Pinpoint the cell where the given text exists, returning its [x, y] midpoint coordinate. 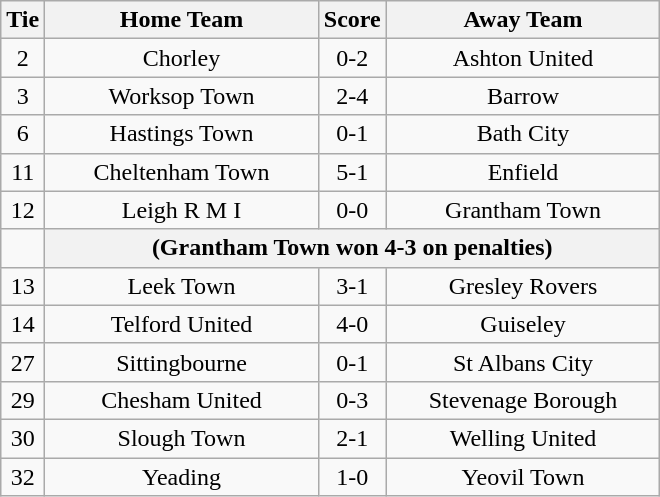
12 [23, 210]
27 [23, 362]
Cheltenham Town [182, 172]
29 [23, 400]
Tie [23, 20]
Welling United [523, 438]
32 [23, 477]
2-4 [352, 96]
Home Team [182, 20]
Chesham United [182, 400]
Stevenage Borough [523, 400]
Worksop Town [182, 96]
6 [23, 134]
Bath City [523, 134]
St Albans City [523, 362]
Sittingbourne [182, 362]
Chorley [182, 58]
13 [23, 286]
30 [23, 438]
11 [23, 172]
14 [23, 324]
Slough Town [182, 438]
Yeovil Town [523, 477]
0-2 [352, 58]
2 [23, 58]
5-1 [352, 172]
0-0 [352, 210]
0-3 [352, 400]
Leigh R M I [182, 210]
4-0 [352, 324]
3 [23, 96]
Gresley Rovers [523, 286]
2-1 [352, 438]
1-0 [352, 477]
Score [352, 20]
3-1 [352, 286]
Enfield [523, 172]
Barrow [523, 96]
Grantham Town [523, 210]
Guiseley [523, 324]
Telford United [182, 324]
Hastings Town [182, 134]
Ashton United [523, 58]
Yeading [182, 477]
(Grantham Town won 4-3 on penalties) [352, 248]
Leek Town [182, 286]
Away Team [523, 20]
